Return [X, Y] of the center of cell containing provided text 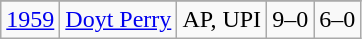
AP, UPI [222, 20]
1959 [30, 20]
9–0 [290, 20]
6–0 [338, 20]
Doyt Perry [118, 20]
